Detect which cell encompasses the target text, then output its (x, y) center coordinate. 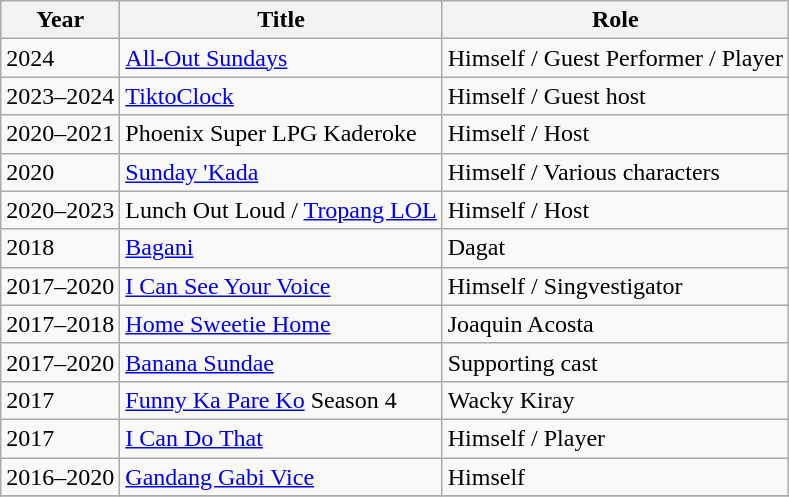
Home Sweetie Home (281, 324)
Sunday 'Kada (281, 172)
Lunch Out Loud / Tropang LOL (281, 210)
Himself (615, 477)
Funny Ka Pare Ko Season 4 (281, 400)
2018 (60, 248)
2017–2018 (60, 324)
Bagani (281, 248)
Supporting cast (615, 362)
Himself / Player (615, 438)
2020 (60, 172)
Banana Sundae (281, 362)
Gandang Gabi Vice (281, 477)
Himself / Singvestigator (615, 286)
Himself / Guest host (615, 96)
Dagat (615, 248)
I Can See Your Voice (281, 286)
Phoenix Super LPG Kaderoke (281, 134)
Wacky Kiray (615, 400)
Title (281, 20)
Himself / Various characters (615, 172)
All-Out Sundays (281, 58)
TiktoClock (281, 96)
Role (615, 20)
2024 (60, 58)
Himself / Guest Performer / Player (615, 58)
Joaquin Acosta (615, 324)
Year (60, 20)
2023–2024 (60, 96)
2020–2021 (60, 134)
2016–2020 (60, 477)
2020–2023 (60, 210)
I Can Do That (281, 438)
